Locate the cell with the specified text and output its (X, Y) center coordinate. 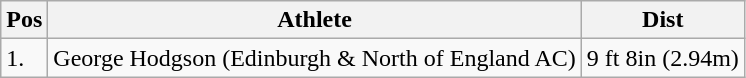
George Hodgson (Edinburgh & North of England AC) (314, 58)
Pos (24, 20)
9 ft 8in (2.94m) (662, 58)
Athlete (314, 20)
Dist (662, 20)
1. (24, 58)
